Scan for the cell matching the given text and deliver its (X, Y) coordinate at center. 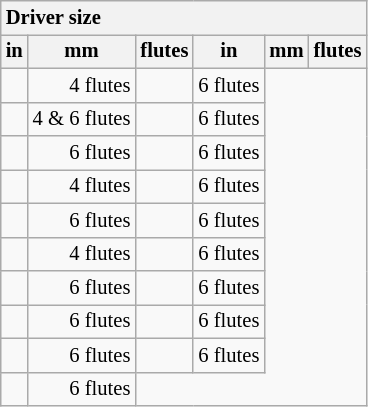
Driver size (184, 17)
4 & 6 flutes (82, 119)
